Find where the given text appears and provide that cell's center as [x, y] coordinate. 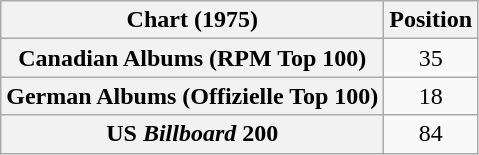
84 [431, 134]
Canadian Albums (RPM Top 100) [192, 58]
35 [431, 58]
Position [431, 20]
German Albums (Offizielle Top 100) [192, 96]
Chart (1975) [192, 20]
18 [431, 96]
US Billboard 200 [192, 134]
